Provide the [X, Y] coordinate of the cell's center where the given text is located.  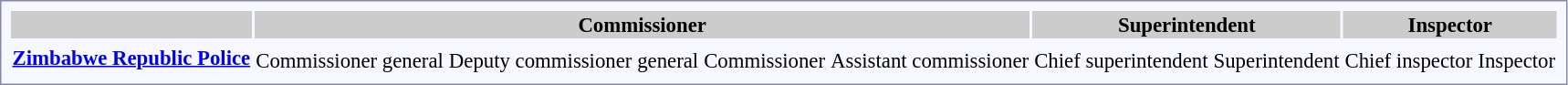
Zimbabwe Republic Police [131, 58]
Chief inspector [1409, 60]
Chief superintendent [1121, 60]
Assistant commissioner [930, 60]
Deputy commissioner general [573, 60]
Commissioner general [350, 60]
